Provide the (x, y) coordinate of the cell's center where the given text is located.  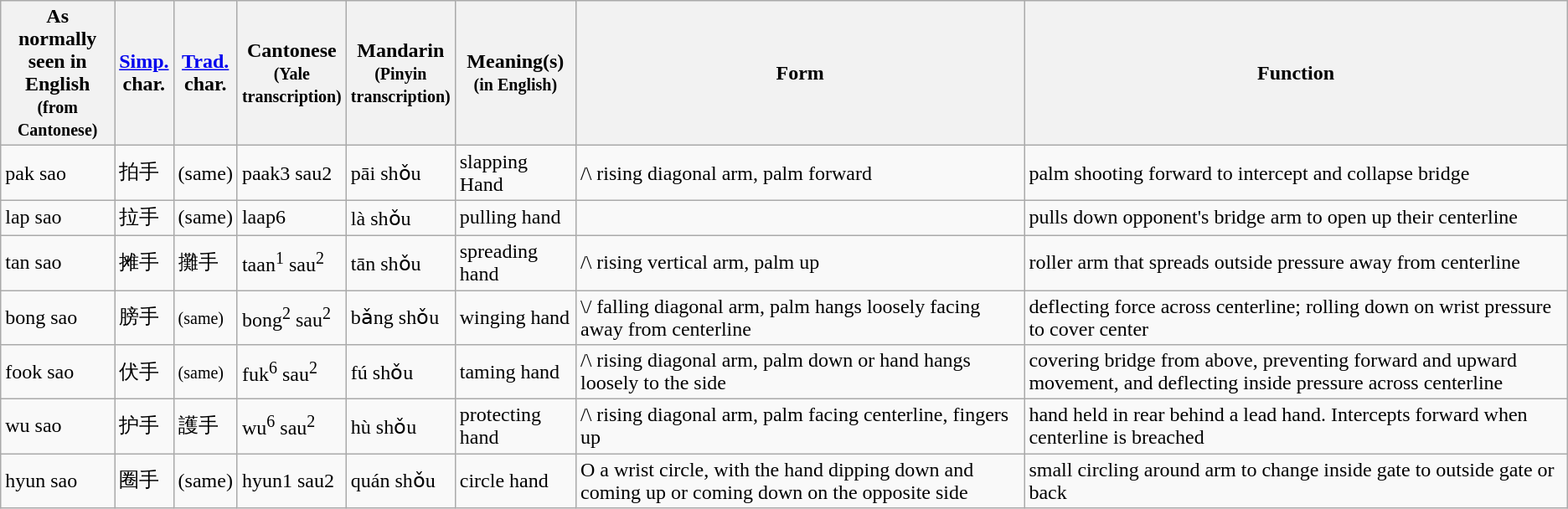
taming hand (515, 372)
拉手 (144, 218)
Simp.char. (144, 74)
Cantonese (Yaletranscription) (291, 74)
/\ rising diagonal arm, palm forward (799, 172)
pulls down opponent's bridge arm to open up their centerline (1296, 218)
護手 (205, 427)
taan1 sau2 (291, 263)
pak sao (58, 172)
fook sao (58, 372)
fuk6 sau2 (291, 372)
拍手 (144, 172)
护手 (144, 427)
tān shǒu (400, 263)
Function (1296, 74)
laap6 (291, 218)
/\ rising diagonal arm, palm down or hand hangs loosely to the side (799, 372)
攤手 (205, 263)
small circling around arm to change inside gate to outside gate or back (1296, 481)
lap sao (58, 218)
bong2 sau2 (291, 316)
fú shǒu (400, 372)
protecting hand (515, 427)
伏手 (144, 372)
pāi shǒu (400, 172)
wu sao (58, 427)
wu6 sau2 (291, 427)
Form (799, 74)
spreading hand (515, 263)
hù shǒu (400, 427)
Meaning(s) (in English) (515, 74)
roller arm that spreads outside pressure away from centerline (1296, 263)
winging hand (515, 316)
tan sao (58, 263)
膀手 (144, 316)
Mandarin (Pinyintranscription) (400, 74)
O a wrist circle, with the hand dipping down and coming up or coming down on the opposite side (799, 481)
\/ falling diagonal arm, palm hangs loosely facing away from centerline (799, 316)
/\ rising vertical arm, palm up (799, 263)
covering bridge from above, preventing forward and upward movement, and deflecting inside pressure across centerline (1296, 372)
slapping Hand (515, 172)
pulling hand (515, 218)
deflecting force across centerline; rolling down on wrist pressure to cover center (1296, 316)
hyun1 sau2 (291, 481)
circle hand (515, 481)
là shǒu (400, 218)
圈手 (144, 481)
As normallyseen in English(from Cantonese) (58, 74)
quán shǒu (400, 481)
hyun sao (58, 481)
palm shooting forward to intercept and collapse bridge (1296, 172)
/\ rising diagonal arm, palm facing centerline, fingers up (799, 427)
bǎng shǒu (400, 316)
Trad.char. (205, 74)
hand held in rear behind a lead hand. Intercepts forward when centerline is breached (1296, 427)
摊手 (144, 263)
paak3 sau2 (291, 172)
bong sao (58, 316)
